Find where the given text appears and provide that cell's center as [x, y] coordinate. 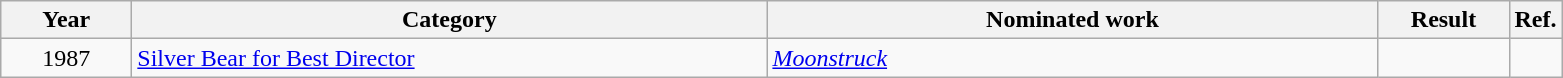
Ref. [1536, 20]
Category [450, 20]
Year [66, 20]
Result [1444, 20]
1987 [66, 58]
Silver Bear for Best Director [450, 58]
Moonstruck [1072, 58]
Nominated work [1072, 20]
